Capture the cell that displays the provided text and extract its (X, Y) central coordinate. 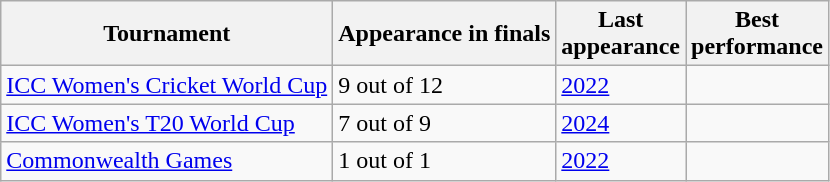
1 out of 1 (444, 161)
ICC Women's Cricket World Cup (167, 85)
7 out of 9 (444, 123)
9 out of 12 (444, 85)
2024 (621, 123)
Bestperformance (758, 34)
Lastappearance (621, 34)
Commonwealth Games (167, 161)
Tournament (167, 34)
Appearance in finals (444, 34)
ICC Women's T20 World Cup (167, 123)
